Output the (x, y) coordinate of the center of the cell containing the given text.  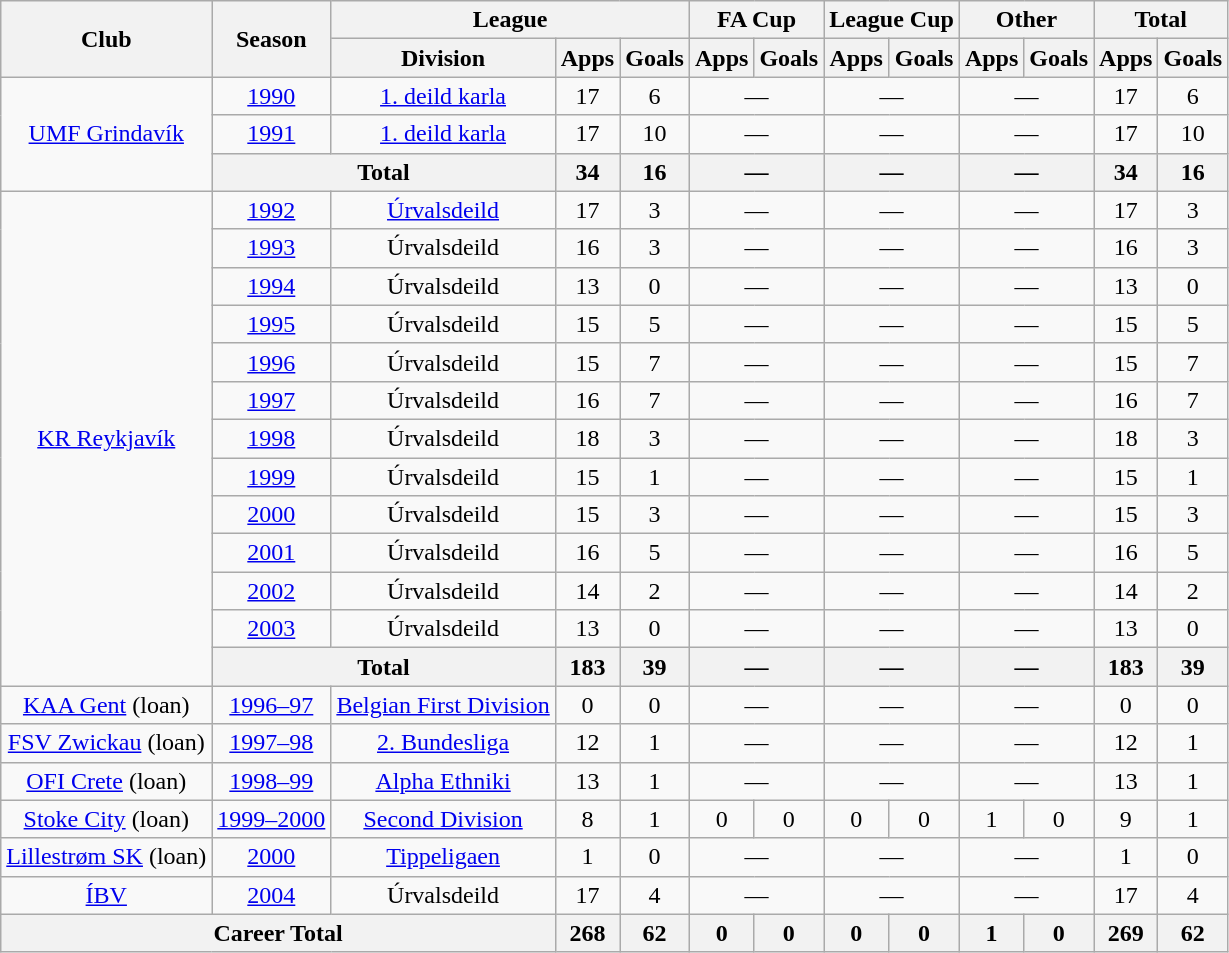
League Cup (892, 20)
Second Division (443, 819)
1997 (272, 400)
268 (587, 933)
1999–2000 (272, 819)
9 (1126, 819)
1996 (272, 362)
1998–99 (272, 781)
Stoke City (loan) (106, 819)
1995 (272, 324)
FA Cup (756, 20)
2003 (272, 629)
1992 (272, 210)
Career Total (278, 933)
269 (1126, 933)
KR Reykjavík (106, 438)
ÍBV (106, 895)
2004 (272, 895)
1993 (272, 248)
Tippeligaen (443, 857)
OFI Crete (loan) (106, 781)
League (510, 20)
Season (272, 39)
2. Bundesliga (443, 743)
8 (587, 819)
KAA Gent (loan) (106, 705)
1990 (272, 96)
2001 (272, 553)
FSV Zwickau (loan) (106, 743)
1998 (272, 438)
Other (1026, 20)
1991 (272, 134)
1994 (272, 286)
Belgian First Division (443, 705)
UMF Grindavík (106, 134)
2002 (272, 591)
Alpha Ethniki (443, 781)
Lillestrøm SK (loan) (106, 857)
1997–98 (272, 743)
1999 (272, 477)
Club (106, 39)
Division (443, 58)
1996–97 (272, 705)
